Search for the cell housing the specified text and yield its (x, y) center coordinate. 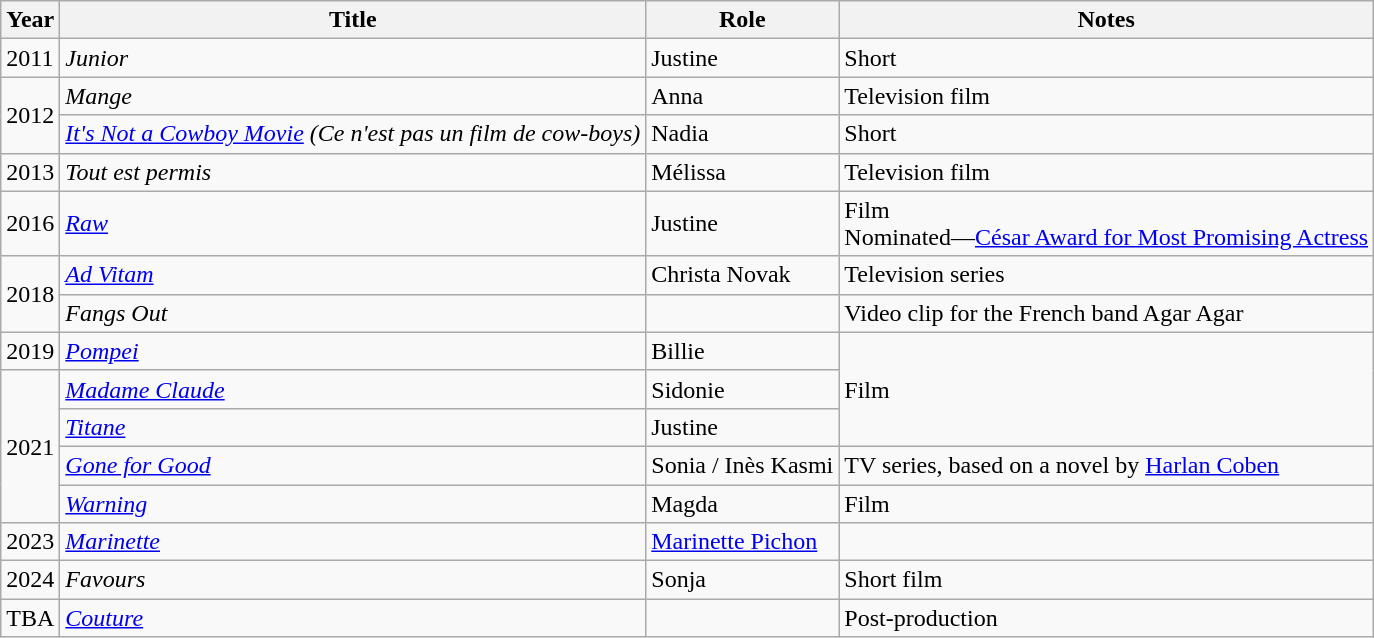
Favours (353, 580)
Title (353, 20)
Notes (1106, 20)
Tout est permis (353, 172)
Raw (353, 224)
Anna (742, 96)
Junior (353, 58)
Warning (353, 503)
Sonia / Inès Kasmi (742, 465)
2024 (30, 580)
2011 (30, 58)
2018 (30, 294)
2016 (30, 224)
2013 (30, 172)
2019 (30, 351)
Ad Vitam (353, 275)
TV series, based on a novel by Harlan Coben (1106, 465)
Sonja (742, 580)
Mange (353, 96)
Marinette Pichon (742, 542)
2021 (30, 446)
Madame Claude (353, 389)
Television series (1106, 275)
2023 (30, 542)
It's Not a Cowboy Movie (Ce n'est pas un film de cow-boys) (353, 134)
Short film (1106, 580)
Magda (742, 503)
Pompei (353, 351)
FilmNominated—César Award for Most Promising Actress (1106, 224)
Mélissa (742, 172)
Fangs Out (353, 313)
Nadia (742, 134)
Video clip for the French band Agar Agar (1106, 313)
2012 (30, 115)
Titane (353, 427)
Sidonie (742, 389)
TBA (30, 618)
Year (30, 20)
Christa Novak (742, 275)
Marinette (353, 542)
Couture (353, 618)
Billie (742, 351)
Role (742, 20)
Gone for Good (353, 465)
Post-production (1106, 618)
